Provide the [X, Y] coordinate of the cell's center where the given text is located.  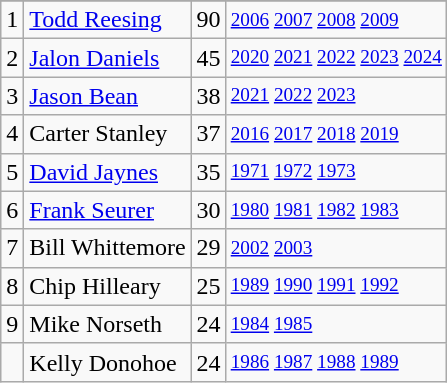
29 [208, 248]
9 [12, 324]
1980 1981 1982 1983 [336, 210]
2006 2007 2008 2009 [336, 20]
5 [12, 172]
Kelly Donohoe [108, 362]
1989 1990 1991 1992 [336, 286]
6 [12, 210]
8 [12, 286]
Jason Bean [108, 96]
1 [12, 20]
Todd Reesing [108, 20]
Bill Whittemore [108, 248]
2021 2022 2023 [336, 96]
2002 2003 [336, 248]
Carter Stanley [108, 134]
4 [12, 134]
Jalon Daniels [108, 58]
2 [12, 58]
1986 1987 1988 1989 [336, 362]
David Jaynes [108, 172]
1971 1972 1973 [336, 172]
Mike Norseth [108, 324]
45 [208, 58]
2016 2017 2018 2019 [336, 134]
25 [208, 286]
3 [12, 96]
1984 1985 [336, 324]
Frank Seurer [108, 210]
7 [12, 248]
2020 2021 2022 2023 2024 [336, 58]
Chip Hilleary [108, 286]
30 [208, 210]
38 [208, 96]
37 [208, 134]
90 [208, 20]
35 [208, 172]
